Return the [x, y] coordinate for the center point of the cell that contains the specified text.  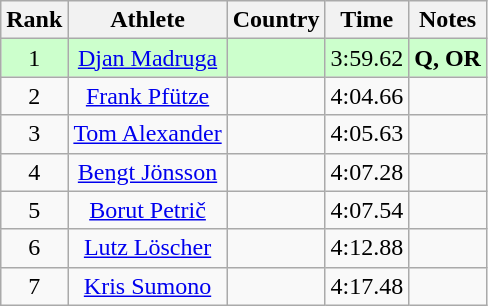
6 [34, 248]
Djan Madruga [148, 58]
4:04.66 [367, 96]
Athlete [148, 20]
Bengt Jönsson [148, 172]
Kris Sumono [148, 286]
Notes [448, 20]
4:17.48 [367, 286]
1 [34, 58]
7 [34, 286]
Lutz Löscher [148, 248]
4:07.54 [367, 210]
Borut Petrič [148, 210]
4:05.63 [367, 134]
4 [34, 172]
Country [276, 20]
Q, OR [448, 58]
Rank [34, 20]
4:07.28 [367, 172]
Time [367, 20]
5 [34, 210]
3:59.62 [367, 58]
4:12.88 [367, 248]
Frank Pfütze [148, 96]
2 [34, 96]
3 [34, 134]
Tom Alexander [148, 134]
